Search for the cell housing the specified text and yield its (X, Y) center coordinate. 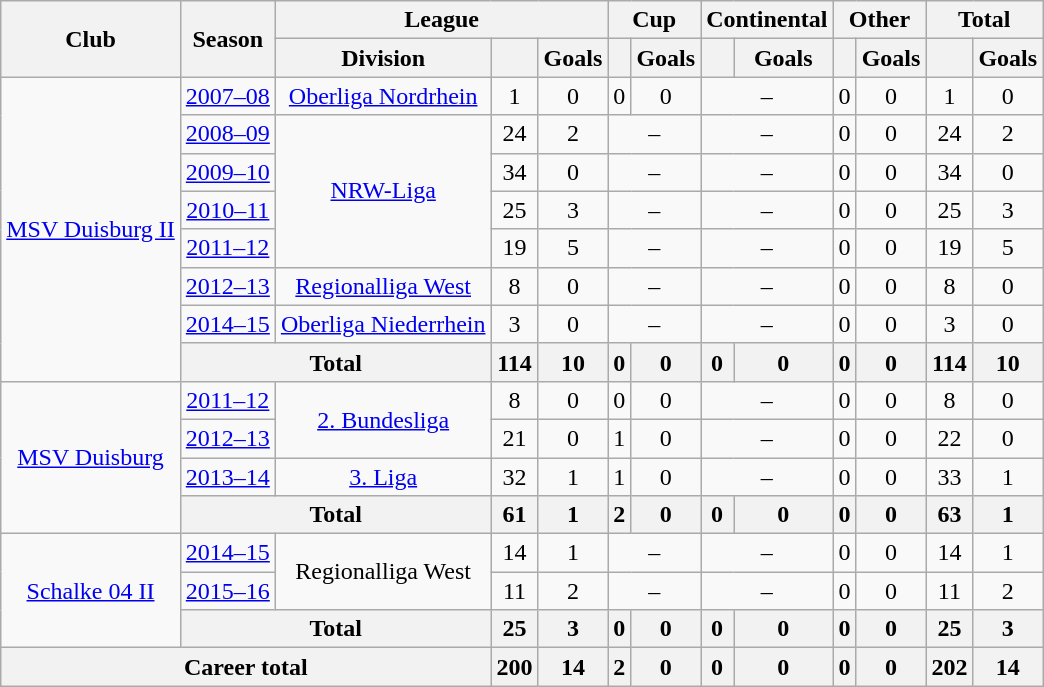
2010–11 (228, 210)
2007–08 (228, 96)
Division (383, 58)
Other (880, 20)
22 (950, 438)
21 (514, 438)
2013–14 (228, 477)
32 (514, 477)
3. Liga (383, 477)
Club (91, 39)
NRW-Liga (383, 191)
Career total (246, 667)
MSV Duisburg (91, 457)
202 (950, 667)
33 (950, 477)
Oberliga Nordrhein (383, 96)
2009–10 (228, 172)
2. Bundesliga (383, 419)
Cup (654, 20)
League (441, 20)
Oberliga Niederrhein (383, 324)
63 (950, 515)
200 (514, 667)
Season (228, 39)
Continental (767, 20)
MSV Duisburg II (91, 229)
2015–16 (228, 591)
2008–09 (228, 134)
61 (514, 515)
Schalke 04 II (91, 591)
